Determine the (x, y) coordinate at the center of the cell enclosing the given text.  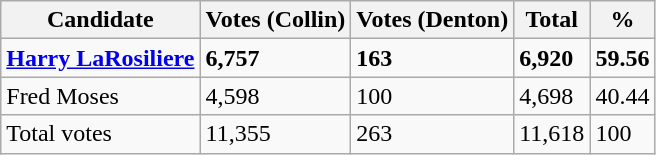
Votes (Collin) (276, 20)
4,698 (552, 96)
4,598 (276, 96)
163 (432, 58)
Total (552, 20)
% (622, 20)
263 (432, 134)
Total votes (100, 134)
Votes (Denton) (432, 20)
6,920 (552, 58)
6,757 (276, 58)
Harry LaRosiliere (100, 58)
40.44 (622, 96)
Fred Moses (100, 96)
11,355 (276, 134)
Candidate (100, 20)
11,618 (552, 134)
59.56 (622, 58)
